Detect which cell encompasses the target text, then output its (X, Y) center coordinate. 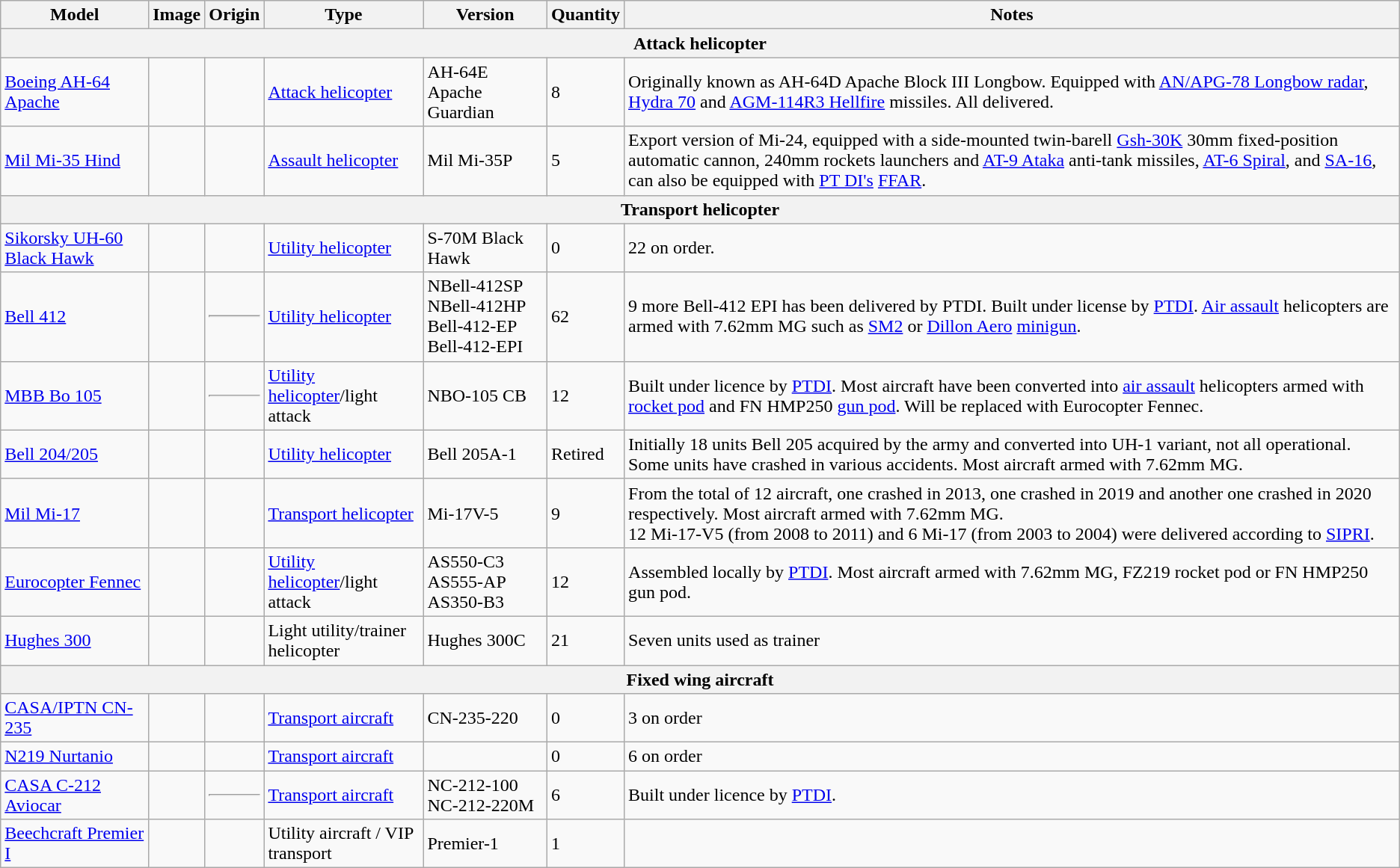
21 (585, 640)
Fixed wing aircraft (700, 680)
Model (75, 15)
MBB Bo 105 (75, 395)
22 on order. (1013, 248)
CN-235-220 (485, 718)
Notes (1013, 15)
Bell 204/205 (75, 455)
Built under licence by PTDI. (1013, 795)
9 (585, 513)
AH-64E Apache Guardian (485, 92)
Type (344, 15)
NC-212-100NC-212-220M (485, 795)
Quantity (585, 15)
Sikorsky UH-60 Black Hawk (75, 248)
5 (585, 161)
Premier-1 (485, 843)
N219 Nurtanio (75, 757)
Origin (235, 15)
Assembled locally by PTDI. Most aircraft armed with 7.62mm MG, FZ219 rocket pod or FN HMP250 gun pod. (1013, 582)
6 on order (1013, 757)
Utility aircraft / VIP transport (344, 843)
6 (585, 795)
Assault helicopter (344, 161)
Originally known as AH-64D Apache Block III Longbow. Equipped with AN/APG-78 Longbow radar, Hydra 70 and AGM-114R3 Hellfire missiles. All delivered. (1013, 92)
3 on order (1013, 718)
CASA C-212 Aviocar (75, 795)
62 (585, 317)
Seven units used as trainer (1013, 640)
CASA/IPTN CN-235 (75, 718)
Bell 205A-1 (485, 455)
Boeing AH-64 Apache (75, 92)
Mil Mi-17 (75, 513)
Mi-17V-5 (485, 513)
1 (585, 843)
Light utility/trainer helicopter (344, 640)
Bell 412 (75, 317)
Image (176, 15)
Mil Mi-35P (485, 161)
Hughes 300C (485, 640)
Beechcraft Premier I (75, 843)
NBO-105 CB (485, 395)
Mil Mi-35 Hind (75, 161)
Version (485, 15)
NBell-412SPNBell-412HPBell-412-EPBell-412-EPI (485, 317)
Retired (585, 455)
8 (585, 92)
S-70M Black Hawk (485, 248)
Hughes 300 (75, 640)
AS550-C3AS555-APAS350-B3 (485, 582)
Eurocopter Fennec (75, 582)
